Return (x, y) of the center of cell containing provided text 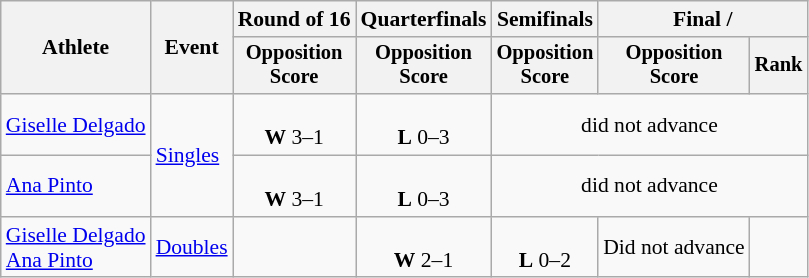
Singles (192, 155)
Giselle Delgado (76, 124)
Semifinals (546, 19)
Round of 16 (294, 19)
Rank (779, 66)
Doubles (192, 248)
Event (192, 48)
L 0–2 (546, 248)
Did not advance (674, 248)
Giselle DelgadoAna Pinto (76, 248)
Final / (702, 19)
Quarterfinals (424, 19)
Ana Pinto (76, 186)
Athlete (76, 48)
W 2–1 (424, 248)
